Capture the cell that displays the provided text and extract its (X, Y) central coordinate. 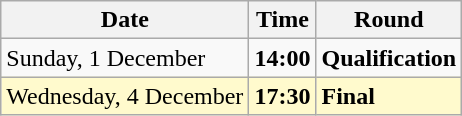
Wednesday, 4 December (125, 96)
17:30 (282, 96)
Sunday, 1 December (125, 58)
Time (282, 20)
Qualification (389, 58)
Final (389, 96)
Round (389, 20)
Date (125, 20)
14:00 (282, 58)
